Identify which cell holds the provided text, then report its (X, Y) central coordinate. 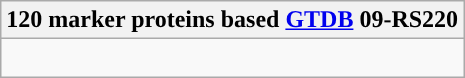
120 marker proteins based GTDB 09-RS220 (232, 20)
